From the cell containing the given text, extract its center point as [X, Y] coordinate. 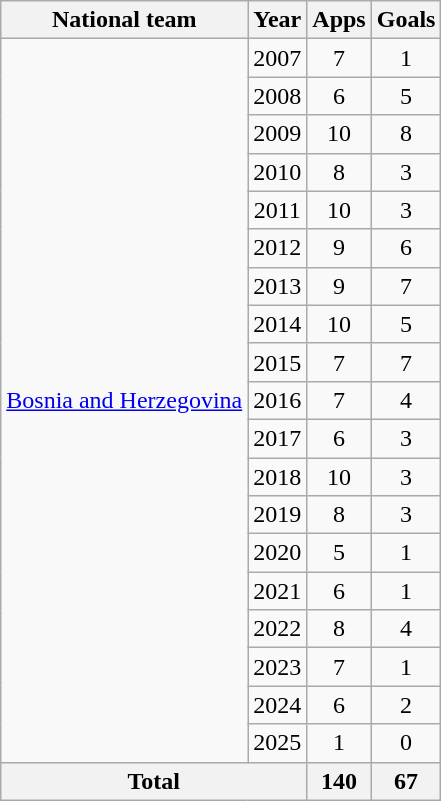
2008 [278, 96]
2013 [278, 286]
2019 [278, 515]
2012 [278, 248]
2023 [278, 667]
2009 [278, 134]
0 [406, 743]
2007 [278, 58]
2021 [278, 591]
2020 [278, 553]
2022 [278, 629]
2011 [278, 210]
2015 [278, 362]
2 [406, 705]
2016 [278, 400]
2025 [278, 743]
Apps [339, 20]
National team [124, 20]
2014 [278, 324]
2018 [278, 477]
2010 [278, 172]
Year [278, 20]
140 [339, 781]
67 [406, 781]
Goals [406, 20]
2017 [278, 438]
2024 [278, 705]
Total [154, 781]
Bosnia and Herzegovina [124, 400]
